From the cell containing the given text, extract its center point as (x, y) coordinate. 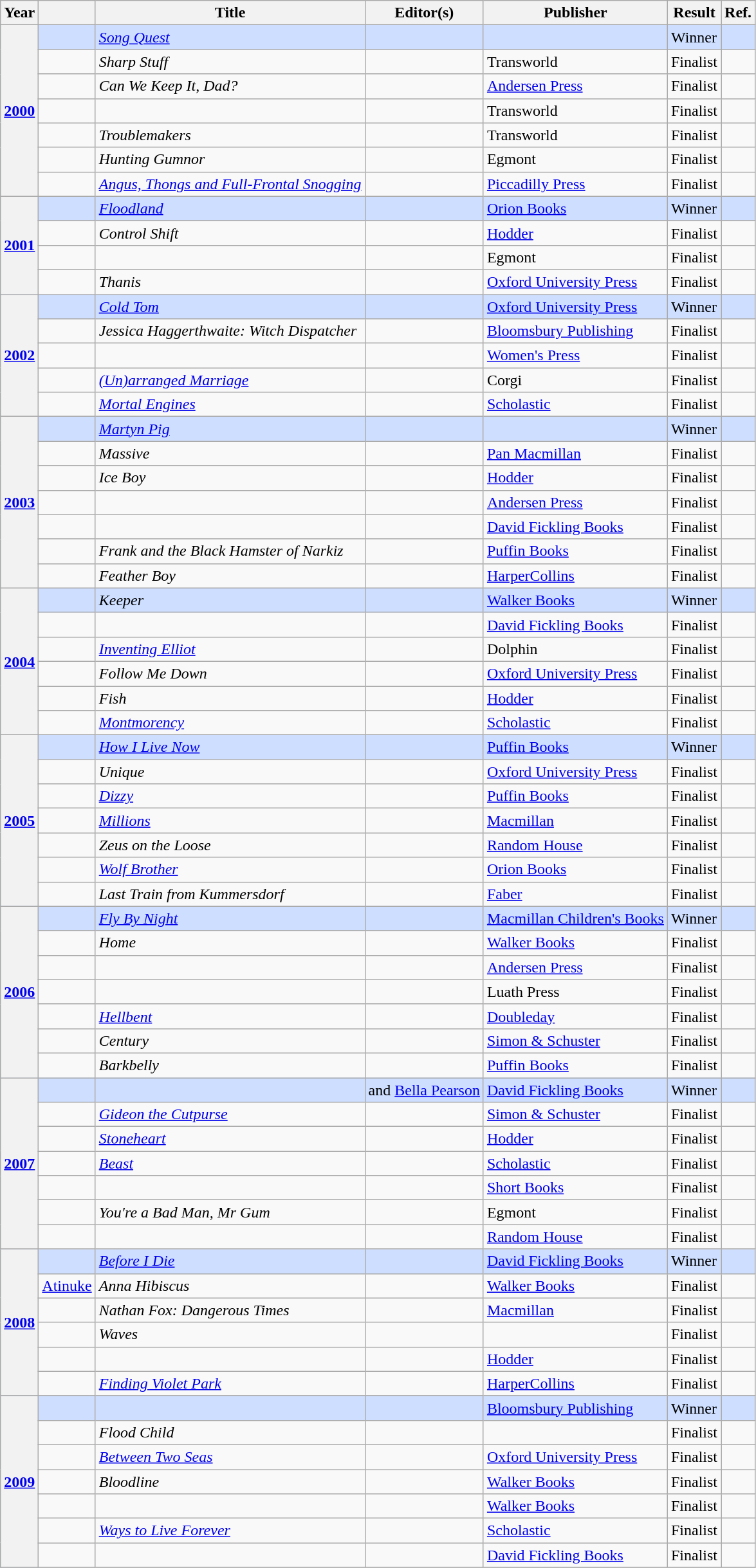
2005 (19, 821)
2006 (19, 992)
Beast (230, 1163)
Women's Press (575, 356)
Gideon the Cutpurse (230, 1115)
Last Train from Kummersdorf (230, 894)
Short Books (575, 1188)
2009 (19, 1481)
Faber (575, 894)
Feather Boy (230, 576)
Pan Macmillan (575, 453)
Zeus on the Loose (230, 845)
2007 (19, 1163)
Troublemakers (230, 135)
and Bella Pearson (424, 1090)
Macmillan Children's Books (575, 918)
Inventing Elliot (230, 649)
Control Shift (230, 233)
Year (19, 13)
Mortal Engines (230, 405)
Waves (230, 1335)
Anna Hibiscus (230, 1286)
Montmorency (230, 723)
Before I Die (230, 1261)
Piccadilly Press (575, 184)
Luath Press (575, 992)
Dolphin (575, 649)
Hunting Gumnor (230, 160)
Follow Me Down (230, 673)
Sharp Stuff (230, 62)
Dizzy (230, 796)
Floodland (230, 208)
Home (230, 943)
Keeper (230, 600)
Fish (230, 698)
Song Quest (230, 37)
Doubleday (575, 1016)
(Un)arranged Marriage (230, 380)
2004 (19, 661)
2003 (19, 502)
Bloodline (230, 1481)
Nathan Fox: Dangerous Times (230, 1310)
Frank and the Black Hamster of Narkiz (230, 551)
Century (230, 1041)
Result (694, 13)
2008 (19, 1322)
How I Live Now (230, 747)
Jessica Haggerthwaite: Witch Dispatcher (230, 331)
Atinuke (67, 1286)
Ways to Live Forever (230, 1531)
Ref. (739, 13)
Massive (230, 453)
Flood Child (230, 1432)
Ice Boy (230, 478)
Barkbelly (230, 1065)
Can We Keep It, Dad? (230, 86)
Editor(s) (424, 13)
Wolf Brother (230, 870)
Thanis (230, 282)
Hellbent (230, 1016)
Angus, Thongs and Full-Frontal Snogging (230, 184)
Millions (230, 821)
Martyn Pig (230, 429)
Unique (230, 772)
Publisher (575, 13)
2002 (19, 356)
You're a Bad Man, Mr Gum (230, 1212)
Corgi (575, 380)
Fly By Night (230, 918)
Between Two Seas (230, 1457)
Cold Tom (230, 307)
Title (230, 13)
2001 (19, 245)
Stoneheart (230, 1139)
2000 (19, 111)
Finding Violet Park (230, 1383)
